Capture the cell that displays the provided text and extract its [x, y] central coordinate. 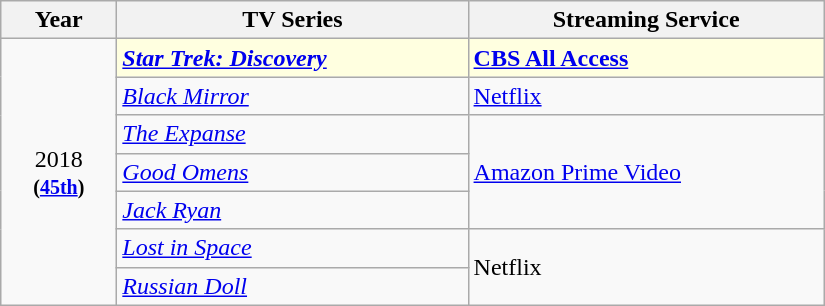
Good Omens [292, 172]
The Expanse [292, 134]
Star Trek: Discovery [292, 58]
Lost in Space [292, 248]
CBS All Access [646, 58]
Jack Ryan [292, 210]
Streaming Service [646, 20]
TV Series [292, 20]
Black Mirror [292, 96]
Amazon Prime Video [646, 172]
Russian Doll [292, 286]
2018(45th) [59, 172]
Year [59, 20]
